Return the (X, Y) coordinate for the center point of the cell that contains the specified text.  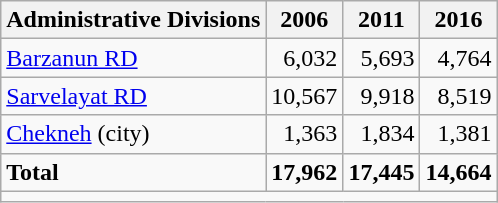
2016 (458, 20)
14,664 (458, 172)
9,918 (382, 96)
4,764 (458, 58)
Sarvelayat RD (134, 96)
1,363 (304, 134)
8,519 (458, 96)
6,032 (304, 58)
1,834 (382, 134)
10,567 (304, 96)
2006 (304, 20)
17,962 (304, 172)
Administrative Divisions (134, 20)
5,693 (382, 58)
17,445 (382, 172)
2011 (382, 20)
Chekneh (city) (134, 134)
Total (134, 172)
Barzanun RD (134, 58)
1,381 (458, 134)
